Search for the cell housing the specified text and yield its (X, Y) center coordinate. 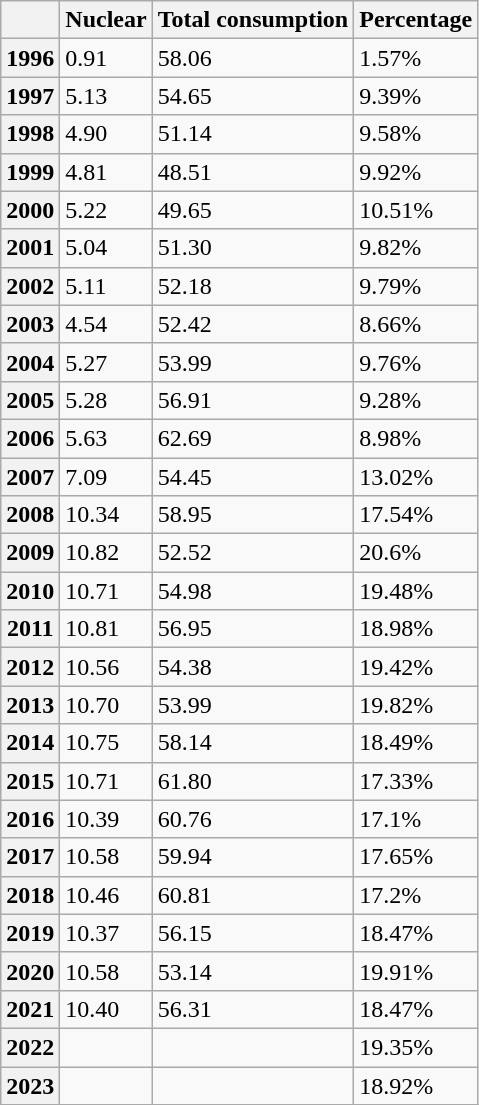
2009 (30, 553)
2007 (30, 477)
10.46 (106, 895)
58.95 (253, 515)
56.91 (253, 400)
2018 (30, 895)
2011 (30, 629)
10.40 (106, 1009)
Nuclear (106, 20)
48.51 (253, 172)
19.82% (416, 705)
13.02% (416, 477)
1996 (30, 58)
51.14 (253, 134)
5.13 (106, 96)
10.37 (106, 933)
8.66% (416, 324)
54.65 (253, 96)
9.58% (416, 134)
19.48% (416, 591)
5.27 (106, 362)
9.39% (416, 96)
2006 (30, 438)
10.81 (106, 629)
2016 (30, 819)
9.82% (416, 248)
52.52 (253, 553)
1998 (30, 134)
10.70 (106, 705)
5.22 (106, 210)
19.91% (416, 971)
2017 (30, 857)
18.49% (416, 743)
9.92% (416, 172)
20.6% (416, 553)
58.14 (253, 743)
56.15 (253, 933)
60.76 (253, 819)
18.92% (416, 1085)
2000 (30, 210)
2010 (30, 591)
2015 (30, 781)
Percentage (416, 20)
2012 (30, 667)
9.28% (416, 400)
Total consumption (253, 20)
19.35% (416, 1047)
60.81 (253, 895)
19.42% (416, 667)
2005 (30, 400)
10.56 (106, 667)
10.39 (106, 819)
2023 (30, 1085)
2022 (30, 1047)
61.80 (253, 781)
4.54 (106, 324)
62.69 (253, 438)
2013 (30, 705)
54.38 (253, 667)
10.75 (106, 743)
0.91 (106, 58)
2008 (30, 515)
2001 (30, 248)
17.33% (416, 781)
5.63 (106, 438)
2020 (30, 971)
17.2% (416, 895)
59.94 (253, 857)
4.81 (106, 172)
56.95 (253, 629)
18.98% (416, 629)
52.42 (253, 324)
9.76% (416, 362)
51.30 (253, 248)
1999 (30, 172)
2014 (30, 743)
2019 (30, 933)
17.54% (416, 515)
2021 (30, 1009)
17.65% (416, 857)
5.04 (106, 248)
52.18 (253, 286)
1997 (30, 96)
2003 (30, 324)
1.57% (416, 58)
10.34 (106, 515)
17.1% (416, 819)
5.28 (106, 400)
4.90 (106, 134)
10.82 (106, 553)
5.11 (106, 286)
54.98 (253, 591)
2004 (30, 362)
53.14 (253, 971)
58.06 (253, 58)
7.09 (106, 477)
56.31 (253, 1009)
49.65 (253, 210)
10.51% (416, 210)
54.45 (253, 477)
2002 (30, 286)
8.98% (416, 438)
9.79% (416, 286)
